Detect which cell encompasses the target text, then output its (X, Y) center coordinate. 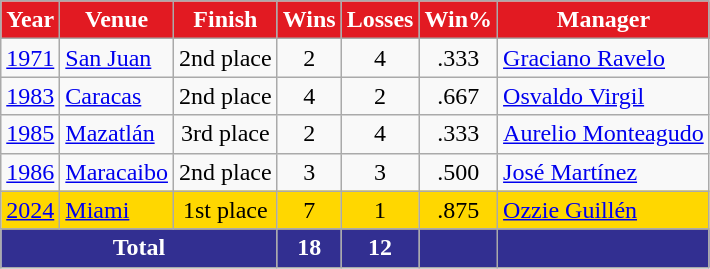
Mazatlán (117, 134)
18 (309, 248)
2024 (30, 210)
José Martínez (604, 172)
.500 (458, 172)
Venue (117, 20)
1971 (30, 58)
1983 (30, 96)
Win% (458, 20)
.875 (458, 210)
Manager (604, 20)
Year (30, 20)
.667 (458, 96)
Aurelio Monteagudo (604, 134)
1985 (30, 134)
Miami (117, 210)
3rd place (225, 134)
Osvaldo Virgil (604, 96)
Maracaibo (117, 172)
Finish (225, 20)
Graciano Ravelo (604, 58)
12 (380, 248)
Wins (309, 20)
Total (139, 248)
7 (309, 210)
Ozzie Guillén (604, 210)
San Juan (117, 58)
Caracas (117, 96)
1986 (30, 172)
1st place (225, 210)
1 (380, 210)
Losses (380, 20)
